Find where the given text appears and provide that cell's center as [x, y] coordinate. 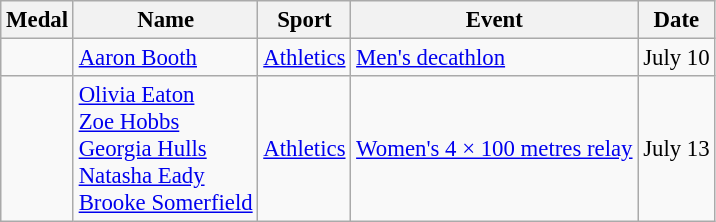
Sport [304, 20]
Date [676, 20]
Aaron Booth [166, 58]
Name [166, 20]
Women's 4 × 100 metres relay [494, 149]
Olivia EatonZoe HobbsGeorgia HullsNatasha EadyBrooke Somerfield [166, 149]
July 13 [676, 149]
Event [494, 20]
Medal [38, 20]
Men's decathlon [494, 58]
July 10 [676, 58]
